Provide the (X, Y) coordinate of the cell's center where the given text is located.  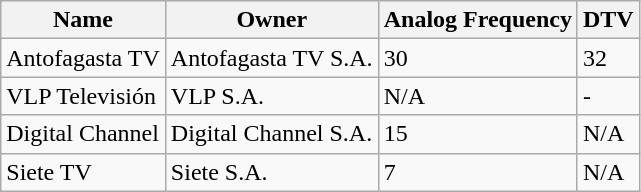
Digital Channel S.A. (272, 134)
Analog Frequency (478, 20)
Siete S.A. (272, 172)
VLP S.A. (272, 96)
Digital Channel (84, 134)
30 (478, 58)
Antofagasta TV S.A. (272, 58)
- (608, 96)
Siete TV (84, 172)
Owner (272, 20)
15 (478, 134)
DTV (608, 20)
Antofagasta TV (84, 58)
7 (478, 172)
Name (84, 20)
32 (608, 58)
VLP Televisión (84, 96)
